Provide the (X, Y) coordinate of the cell's center where the given text is located.  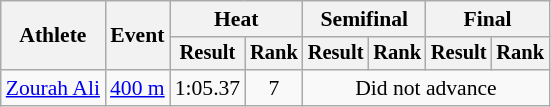
Athlete (53, 36)
Final (488, 19)
Semifinal (364, 19)
Zourah Ali (53, 88)
Did not advance (426, 88)
Heat (236, 19)
400 m (138, 88)
1:05.37 (208, 88)
Event (138, 36)
7 (274, 88)
